Capture the cell that displays the provided text and extract its (X, Y) central coordinate. 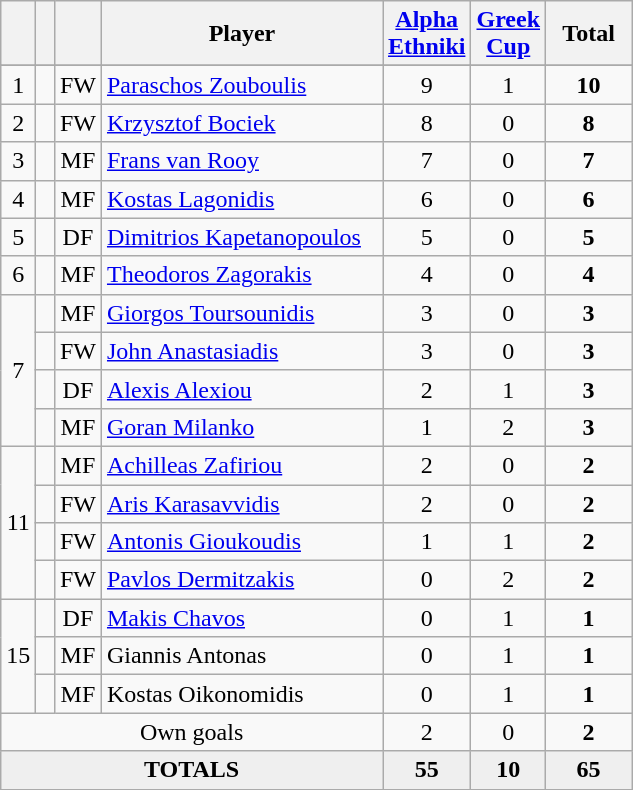
Makis Chavos (242, 618)
Total (589, 34)
Frans van Rooy (242, 161)
TOTALS (192, 770)
65 (589, 770)
11 (18, 522)
Goran Milanko (242, 427)
Kostas Oikonomidis (242, 694)
Player (242, 34)
Krzysztof Bociek (242, 123)
Giannis Antonas (242, 656)
9 (426, 85)
Theodoros Zagorakis (242, 275)
Achilleas Zafiriou (242, 465)
Dimitrios Kapetanopoulos (242, 237)
Own goals (192, 732)
15 (18, 656)
John Anastasiadis (242, 351)
Antonis Gioukoudis (242, 542)
Greek Cup (508, 34)
Giorgos Toursounidis (242, 313)
Paraschos Zouboulis (242, 85)
Alexis Alexiou (242, 389)
Aris Karasavvidis (242, 503)
55 (426, 770)
Alpha Ethniki (426, 34)
Pavlos Dermitzakis (242, 580)
Kostas Lagonidis (242, 199)
